Locate the cell with the specified text and output its [x, y] center coordinate. 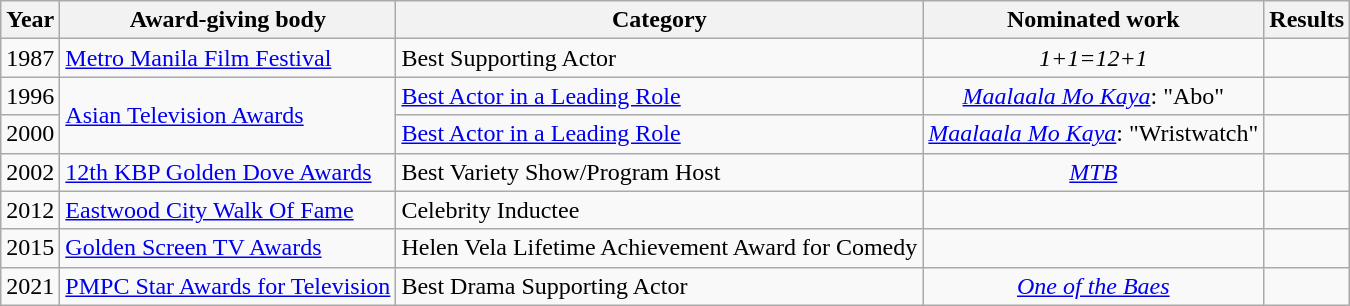
Celebrity Inductee [660, 210]
12th KBP Golden Dove Awards [228, 172]
Golden Screen TV Awards [228, 248]
2000 [30, 134]
Maalaala Mo Kaya: "Wristwatch" [1094, 134]
2012 [30, 210]
MTB [1094, 172]
Asian Television Awards [228, 115]
Award-giving body [228, 20]
1987 [30, 58]
2002 [30, 172]
Nominated work [1094, 20]
Category [660, 20]
1+1=12+1 [1094, 58]
1996 [30, 96]
2021 [30, 286]
Year [30, 20]
Maalaala Mo Kaya: "Abo" [1094, 96]
Best Variety Show/Program Host [660, 172]
Metro Manila Film Festival [228, 58]
Helen Vela Lifetime Achievement Award for Comedy [660, 248]
PMPC Star Awards for Television [228, 286]
One of the Baes [1094, 286]
Eastwood City Walk Of Fame [228, 210]
Best Drama Supporting Actor [660, 286]
Best Supporting Actor [660, 58]
Results [1307, 20]
2015 [30, 248]
